Locate the cell with the specified text and output its [X, Y] center coordinate. 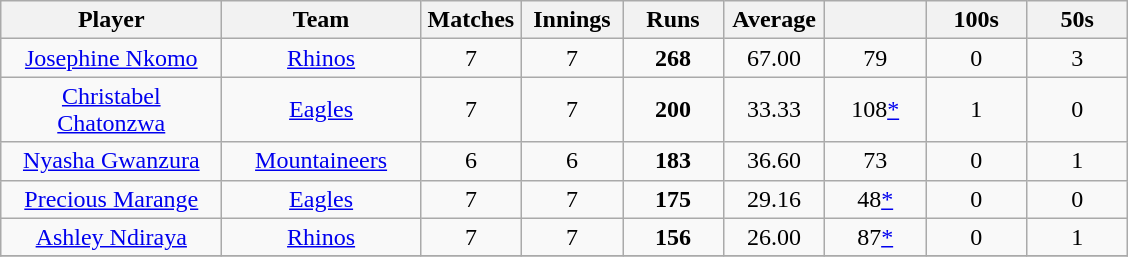
Matches [470, 20]
100s [976, 20]
Ashley Ndiraya [112, 237]
Josephine Nkomo [112, 58]
183 [672, 161]
156 [672, 237]
Innings [572, 20]
108* [876, 110]
67.00 [774, 58]
Christabel Chatonzwa [112, 110]
175 [672, 199]
36.60 [774, 161]
33.33 [774, 110]
26.00 [774, 237]
87* [876, 237]
79 [876, 58]
Nyasha Gwanzura [112, 161]
50s [1078, 20]
73 [876, 161]
3 [1078, 58]
Runs [672, 20]
Mountaineers [322, 161]
29.16 [774, 199]
200 [672, 110]
Precious Marange [112, 199]
268 [672, 58]
48* [876, 199]
Average [774, 20]
Team [322, 20]
Player [112, 20]
